From the cell containing the given text, extract its center point as (X, Y) coordinate. 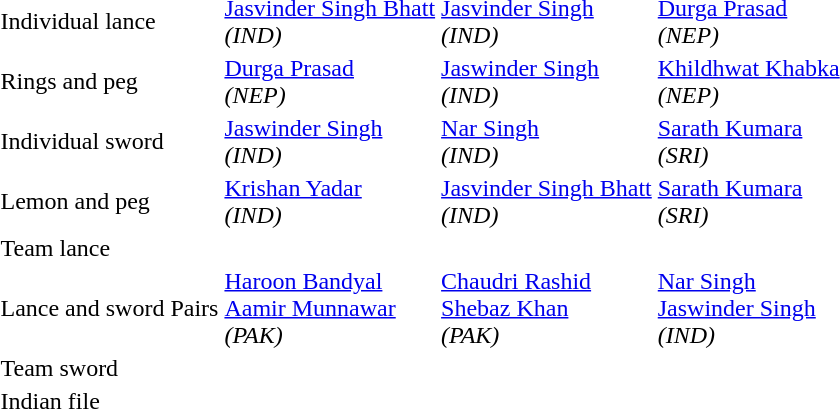
Haroon BandyalAamir Munnawar (PAK) (330, 308)
Nar Singh (IND) (547, 142)
Chaudri RashidShebaz Khan (PAK) (547, 308)
Jasvinder Singh Bhatt (IND) (547, 202)
Durga Prasad (NEP) (330, 82)
Krishan Yadar (IND) (330, 202)
